Capture the cell that displays the provided text and extract its (X, Y) central coordinate. 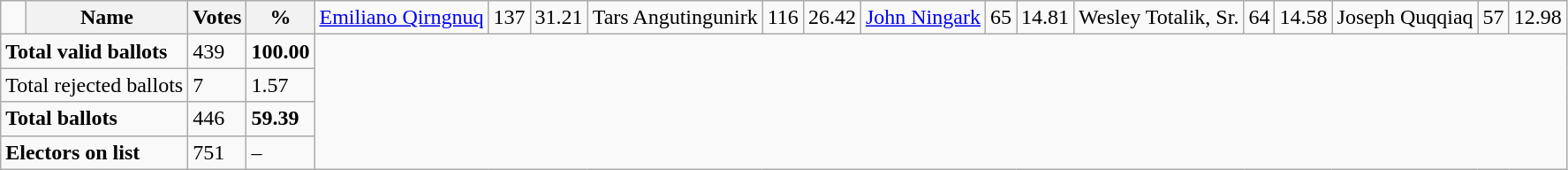
Total valid ballots (95, 51)
Tars Angutingunirk (675, 18)
26.42 (832, 18)
57 (1493, 18)
Wesley Totalik, Sr. (1159, 18)
Name (106, 18)
Electors on list (95, 152)
Votes (217, 18)
65 (1000, 18)
Joseph Quqqiaq (1405, 18)
31.21 (558, 18)
Total ballots (95, 119)
12.98 (1537, 18)
1.57 (281, 85)
14.58 (1304, 18)
– (281, 152)
751 (217, 152)
439 (217, 51)
100.00 (281, 51)
Total rejected ballots (95, 85)
59.39 (281, 119)
446 (217, 119)
14.81 (1046, 18)
7 (217, 85)
64 (1260, 18)
% (281, 18)
Emiliano Qirngnuq (401, 18)
116 (783, 18)
137 (509, 18)
John Ningark (922, 18)
